Search for the cell housing the specified text and yield its (X, Y) center coordinate. 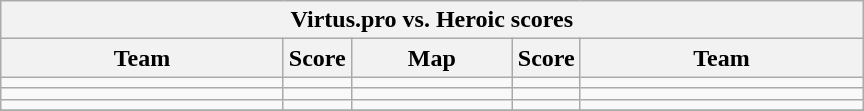
Virtus.pro vs. Heroic scores (432, 20)
Map (432, 58)
